Return the [X, Y] coordinate for the center point of the cell that contains the specified text.  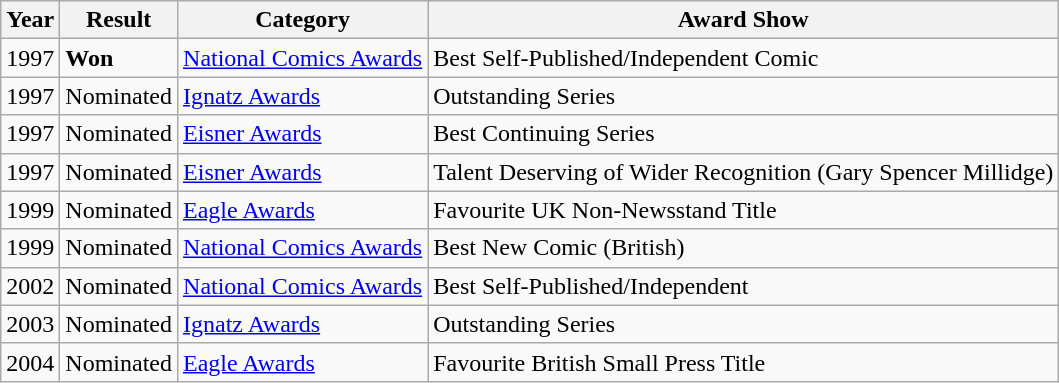
Year [30, 20]
Favourite UK Non-Newsstand Title [744, 210]
Result [119, 20]
Award Show [744, 20]
Best New Comic (British) [744, 248]
Best Self-Published/Independent [744, 286]
Best Continuing Series [744, 134]
Talent Deserving of Wider Recognition (Gary Spencer Millidge) [744, 172]
2003 [30, 324]
Best Self-Published/Independent Comic [744, 58]
Won [119, 58]
2004 [30, 362]
2002 [30, 286]
Favourite British Small Press Title [744, 362]
Category [303, 20]
